Find where the given text appears and provide that cell's center as (X, Y) coordinate. 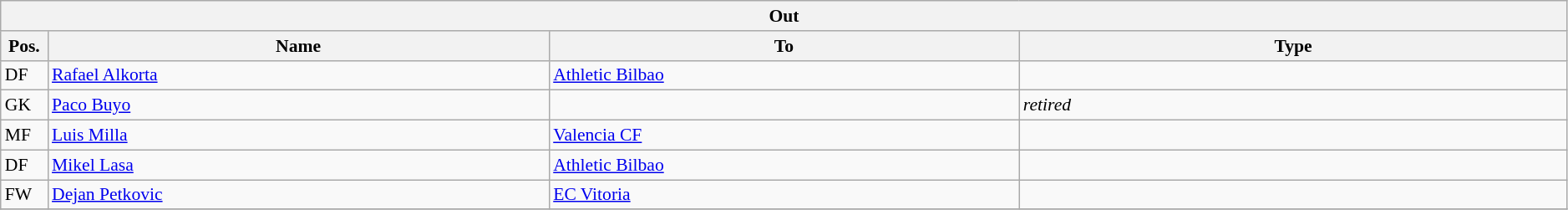
Dejan Petkovic (298, 195)
To (784, 46)
Pos. (24, 46)
EC Vitoria (784, 195)
retired (1293, 105)
Paco Buyo (298, 105)
Name (298, 46)
Valencia CF (784, 136)
Mikel Lasa (298, 165)
FW (24, 195)
Rafael Alkorta (298, 75)
GK (24, 105)
Out (784, 16)
MF (24, 136)
Luis Milla (298, 136)
Type (1293, 46)
